Pinpoint the cell where the given text exists, returning its (X, Y) midpoint coordinate. 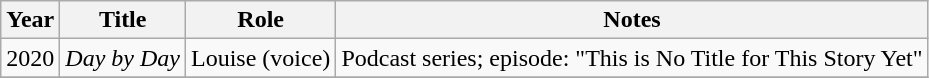
Year (30, 20)
Podcast series; episode: "This is No Title for This Story Yet" (632, 58)
Day by Day (123, 58)
Title (123, 20)
Role (261, 20)
Louise (voice) (261, 58)
2020 (30, 58)
Notes (632, 20)
